Extract the [x, y] coordinate from the center of the cell holding the provided text.  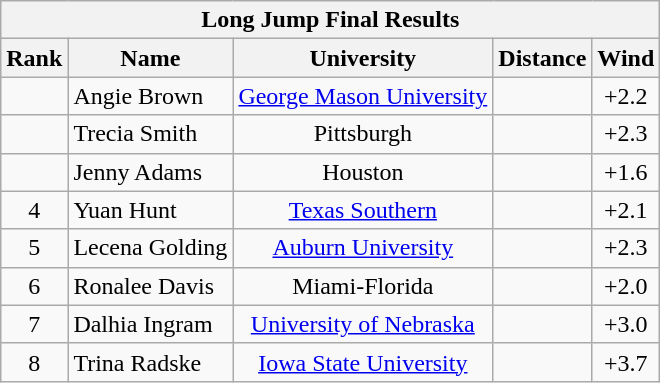
Yuan Hunt [150, 210]
Name [150, 58]
Miami-Florida [363, 286]
Wind [626, 58]
Lecena Golding [150, 248]
Rank [34, 58]
University of Nebraska [363, 324]
Pittsburgh [363, 134]
Ronalee Davis [150, 286]
+2.1 [626, 210]
Trina Radske [150, 362]
University [363, 58]
Angie Brown [150, 96]
Iowa State University [363, 362]
6 [34, 286]
Auburn University [363, 248]
Houston [363, 172]
Trecia Smith [150, 134]
+3.7 [626, 362]
Jenny Adams [150, 172]
+2.2 [626, 96]
Texas Southern [363, 210]
Distance [542, 58]
8 [34, 362]
George Mason University [363, 96]
Long Jump Final Results [330, 20]
+2.0 [626, 286]
+3.0 [626, 324]
5 [34, 248]
7 [34, 324]
Dalhia Ingram [150, 324]
4 [34, 210]
+1.6 [626, 172]
